Find where the given text appears and provide that cell's center as (x, y) coordinate. 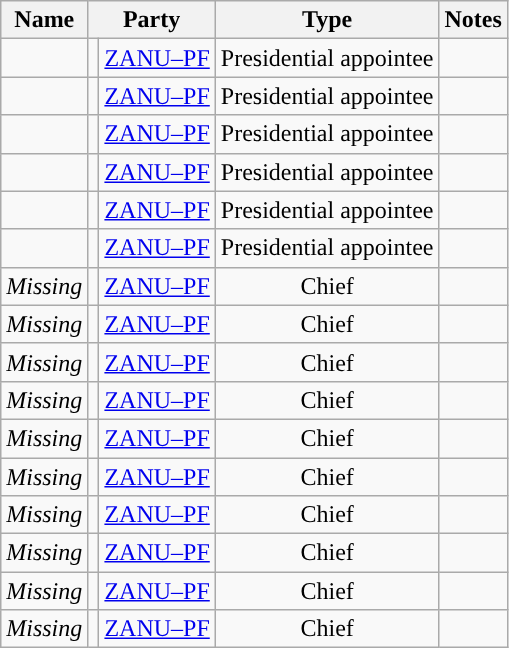
Notes (473, 20)
Party (152, 20)
Name (44, 20)
Type (327, 20)
